Capture the cell that displays the provided text and extract its (x, y) central coordinate. 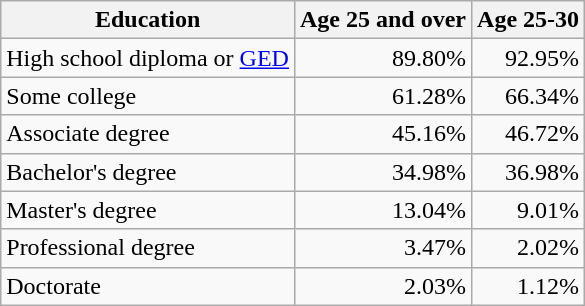
92.95% (528, 58)
2.02% (528, 248)
1.12% (528, 286)
3.47% (382, 248)
46.72% (528, 134)
Doctorate (148, 286)
Professional degree (148, 248)
45.16% (382, 134)
Master's degree (148, 210)
Bachelor's degree (148, 172)
Associate degree (148, 134)
Age 25-30 (528, 20)
89.80% (382, 58)
34.98% (382, 172)
Some college (148, 96)
2.03% (382, 286)
66.34% (528, 96)
36.98% (528, 172)
13.04% (382, 210)
Education (148, 20)
61.28% (382, 96)
9.01% (528, 210)
High school diploma or GED (148, 58)
Age 25 and over (382, 20)
